Output the (x, y) coordinate of the center of the cell containing the given text.  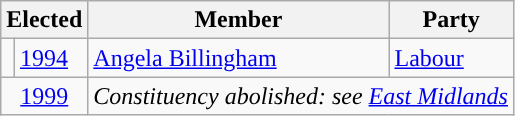
Constituency abolished: see East Midlands (301, 96)
Party (452, 20)
Elected (44, 20)
1999 (44, 96)
Angela Billingham (238, 58)
1994 (50, 58)
Labour (452, 58)
Member (238, 20)
